Identify which cell holds the provided text, then report its (x, y) central coordinate. 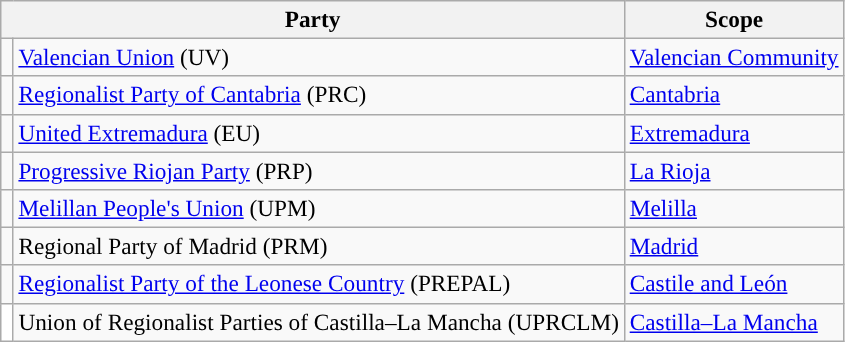
Castilla–La Mancha (734, 322)
La Rioja (734, 170)
Regionalist Party of Cantabria (PRC) (318, 95)
Valencian Union (UV) (318, 57)
Regionalist Party of the Leonese Country (PREPAL) (318, 284)
Melilla (734, 208)
Party (313, 19)
Cantabria (734, 95)
Melillan People's Union (UPM) (318, 208)
Scope (734, 19)
Regional Party of Madrid (PRM) (318, 246)
Valencian Community (734, 57)
Castile and León (734, 284)
Union of Regionalist Parties of Castilla–La Mancha (UPRCLM) (318, 322)
Progressive Riojan Party (PRP) (318, 170)
Extremadura (734, 133)
Madrid (734, 246)
United Extremadura (EU) (318, 133)
